Capture the cell that displays the provided text and extract its [X, Y] central coordinate. 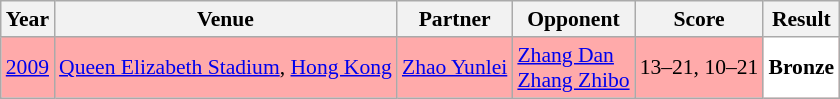
Bronze [801, 68]
2009 [28, 68]
Score [700, 19]
Venue [226, 19]
Queen Elizabeth Stadium, Hong Kong [226, 68]
13–21, 10–21 [700, 68]
Opponent [573, 19]
Year [28, 19]
Zhao Yunlei [454, 68]
Zhang Dan Zhang Zhibo [573, 68]
Result [801, 19]
Partner [454, 19]
